Locate the cell with the specified text and output its [X, Y] center coordinate. 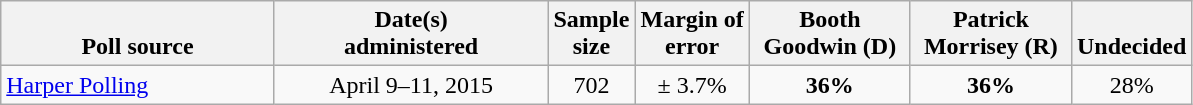
Poll source [138, 34]
Harper Polling [138, 85]
PatrickMorrisey (R) [990, 34]
Margin oferror [692, 34]
Samplesize [592, 34]
Date(s)administered [411, 34]
702 [592, 85]
April 9–11, 2015 [411, 85]
28% [1131, 85]
Undecided [1131, 34]
± 3.7% [692, 85]
BoothGoodwin (D) [830, 34]
